Determine the (x, y) coordinate at the center of the cell enclosing the given text.  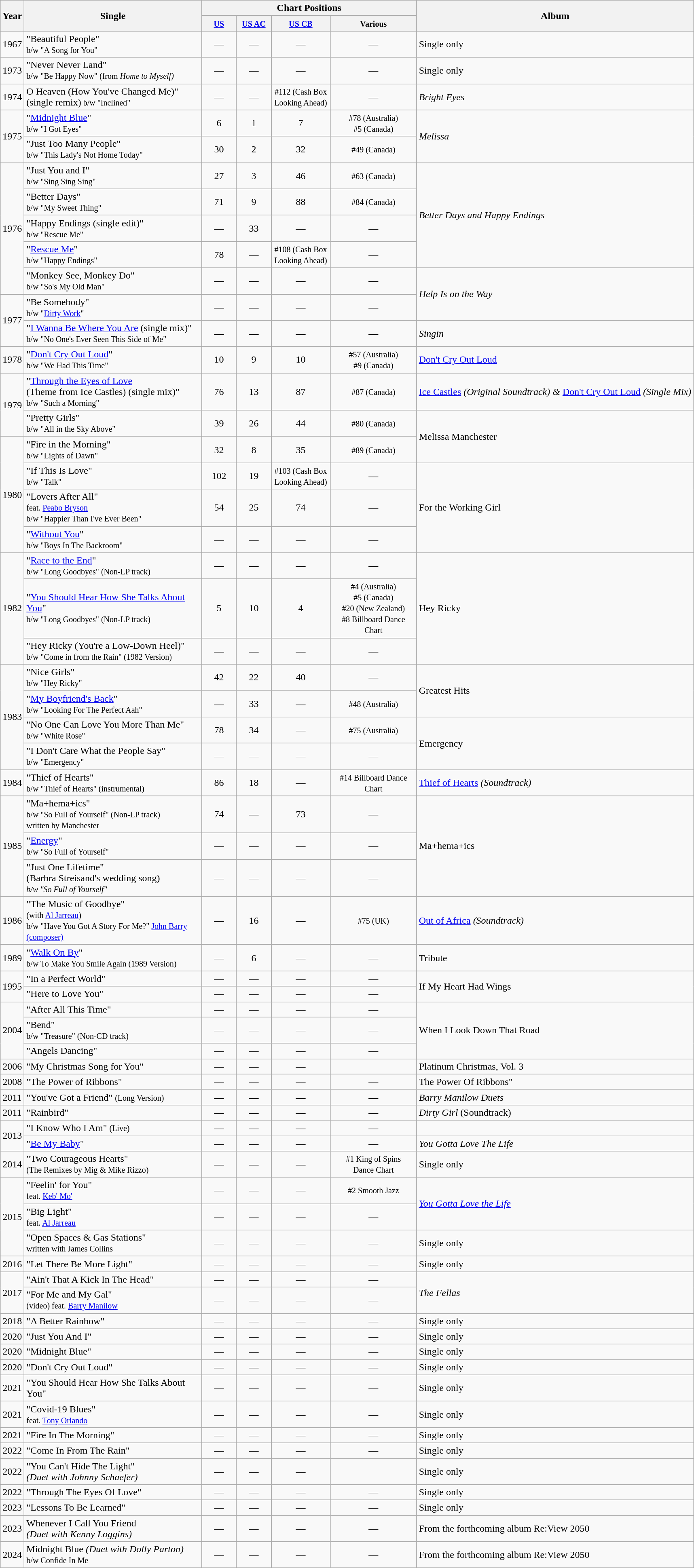
"Pretty Girls" b/w "All in the Sky Above" (113, 424)
"Monkey See, Monkey Do" b/w "So's My Old Man" (113, 281)
"A Better Rainbow" (113, 1321)
1976 (12, 228)
#78 (Australia) #5 (Canada) (374, 123)
"Fire In The Morning" (113, 1435)
1977 (12, 321)
Chart Positions (309, 8)
"Nice Girls" b/w "Hey Ricky" (113, 677)
"Fire in the Morning" b/w "Lights of Dawn" (113, 450)
"Thief of Hearts" b/w "Thief of Hearts" (instrumental) (113, 783)
"Beautiful People" b/w "A Song for You" (113, 44)
46 (300, 175)
You Gotta Love the Life (555, 1204)
Greatest Hits (555, 690)
73 (300, 815)
"I Wanna Be Where You Are (single mix)" b/w "No One's Ever Seen This Side of Me" (113, 334)
Hey Ricky (555, 608)
"Through the Eyes of Love (Theme from Ice Castles) (single mix)" b/w "Such a Morning" (113, 392)
"Never Never Land" b/w "Be Happy Now" (from Home to Myself) (113, 70)
"No One Can Love You More Than Me" b/w "White Rose" (113, 730)
1984 (12, 783)
87 (300, 392)
"You Can't Hide The Light" (Duet with Johnny Schaefer) (113, 1471)
Various (374, 23)
"The Power of Ribbons" (113, 1082)
"Happy Endings (single edit)" b/w "Rescue Me" (113, 228)
Tribute (555, 958)
1982 (12, 608)
2013 (12, 1135)
Help Is on the Way (555, 294)
"Lovers After All" feat. Peabo Bryson b/w "Happier Than I've Ever Been" (113, 508)
7 (300, 123)
102 (219, 476)
Bright Eyes (555, 97)
"Be Somebody" b/w "Dirty Work" (113, 307)
3 (254, 175)
US AC (254, 23)
"You Should Hear How She Talks About You" (113, 1388)
#4 (Australia) #5 (Canada) #20 (New Zealand) #8 Billboard Dance Chart (374, 608)
"Covid-19 Blues" feat. Tony Orlando (113, 1414)
"If This Is Love" b/w "Talk" (113, 476)
2 (254, 150)
"The Music of Goodbye" (with Al Jarreau) b/w "Have You Got A Story For Me?" John Barry (composer) (113, 921)
"I Don't Care What the People Say" b/w "Emergency" (113, 756)
35 (300, 450)
18 (254, 783)
76 (219, 392)
19 (254, 476)
#89 (Canada) (374, 450)
1983 (12, 717)
"Rescue Me" b/w "Happy Endings" (113, 255)
1985 (12, 846)
#103 (Cash Box Looking Ahead) (300, 476)
"Let There Be More Light" (113, 1264)
"In a Perfect World" (113, 979)
1978 (12, 360)
"Hey Ricky (You're a Low-Down Heel)" b/w "Come in from the Rain" (1982 Version) (113, 651)
"You Should Hear How She Talks About You" b/w "Long Goodbyes" (Non-LP track) (113, 608)
#48 (Australia) (374, 703)
1979 (12, 405)
Emergency (555, 743)
Single (113, 16)
86 (219, 783)
Whenever I Call You Friend (Duet with Kenny Loggins) (113, 1529)
"Just One Lifetime" (Barbra Streisand's wedding song) b/w "So Full of Yourself" (113, 878)
US (219, 23)
54 (219, 508)
You Gotta Love The Life (555, 1144)
2017 (12, 1293)
2024 (12, 1555)
1975 (12, 136)
"My Boyfriend's Back" b/w "Looking For The Perfect Aah" (113, 703)
"Through The Eyes Of Love" (113, 1492)
"Be My Baby" (113, 1144)
"Don't Cry Out Loud" (113, 1367)
"Just You and I" b/w "Sing Sing Sing" (113, 175)
Thief of Hearts (Soundtrack) (555, 783)
1986 (12, 921)
#84 (Canada) (374, 202)
71 (219, 202)
#49 (Canada) (374, 150)
"Energy" b/w "So Full of Yourself" (113, 846)
Melissa (555, 136)
2018 (12, 1321)
Platinum Christmas, Vol. 3 (555, 1066)
"Don't Cry Out Loud" b/w "We Had This Time" (113, 360)
1980 (12, 495)
US CB (300, 23)
30 (219, 150)
Year (12, 16)
Singin (555, 334)
"For Me and My Gal" (video) feat. Barry Manilow (113, 1300)
22 (254, 677)
"I Know Who I Am" (Live) (113, 1128)
Out of Africa (Soundtrack) (555, 921)
40 (300, 677)
Midnight Blue (Duet with Dolly Parton) b/w Confide In Me (113, 1555)
#75 (Australia) (374, 730)
5 (219, 608)
42 (219, 677)
#63 (Canada) (374, 175)
"Open Spaces & Gas Stations" written with James Collins (113, 1243)
34 (254, 730)
26 (254, 424)
1974 (12, 97)
1 (254, 123)
"Big Light" feat. Al Jarreau (113, 1217)
39 (219, 424)
O Heaven (How You've Changed Me)" (single remix) b/w "Inclined" (113, 97)
Melissa Manchester (555, 437)
44 (300, 424)
2014 (12, 1164)
#57 (Australia) #9 (Canada) (374, 360)
Dirty Girl (Soundtrack) (555, 1112)
2016 (12, 1264)
#75 (UK) (374, 921)
2008 (12, 1082)
1989 (12, 958)
The Power Of Ribbons" (555, 1082)
"Rainbird" (113, 1112)
2006 (12, 1066)
1995 (12, 986)
"Without You" b/w "Boys In The Backroom" (113, 539)
"Two Courageous Hearts" (The Remixes by Mig & Mike Rizzo) (113, 1164)
25 (254, 508)
For the Working Girl (555, 508)
"Just You And I" (113, 1336)
13 (254, 392)
"My Christmas Song for You" (113, 1066)
#87 (Canada) (374, 392)
88 (300, 202)
8 (254, 450)
2004 (12, 1030)
"Midnight Blue" b/w "I Got Eyes" (113, 123)
2015 (12, 1217)
"Midnight Blue" (113, 1352)
4 (300, 608)
1967 (12, 44)
Don't Cry Out Loud (555, 360)
#112 (Cash Box Looking Ahead) (300, 97)
27 (219, 175)
Ice Castles (Original Soundtrack) & Don't Cry Out Loud (Single Mix) (555, 392)
#108 (Cash Box Looking Ahead) (300, 255)
#1 King of Spins Dance Chart (374, 1164)
"Feelin' for You" feat. Keb' Mo' (113, 1191)
When I Look Down That Road (555, 1030)
"Come In From The Rain" (113, 1450)
If My Heart Had Wings (555, 986)
1973 (12, 70)
"Better Days" b/w "My Sweet Thing" (113, 202)
"Here to Love You" (113, 994)
"Lessons To Be Learned" (113, 1508)
"After All This Time" (113, 1009)
"Race to the End" b/w "Long Goodbyes" (Non-LP track) (113, 566)
"Just Too Many People" b/w "This Lady's Not Home Today" (113, 150)
#2 Smooth Jazz (374, 1191)
16 (254, 921)
Ma+hema+ics (555, 846)
"Angels Dancing" (113, 1051)
Barry Manilow Duets (555, 1097)
Better Days and Happy Endings (555, 215)
#80 (Canada) (374, 424)
"You've Got a Friend" (Long Version) (113, 1097)
"Bend" b/w "Treasure" (Non-CD track) (113, 1030)
The Fellas (555, 1293)
"Walk On By" b/w To Make You Smile Again (1989 Version) (113, 958)
#14 Billboard Dance Chart (374, 783)
"Ain't That A Kick In The Head" (113, 1279)
Album (555, 16)
"Ma+hema+ics" b/w "So Full of Yourself" (Non-LP track) written by Manchester (113, 815)
